From the cell containing the given text, extract its center point as [X, Y] coordinate. 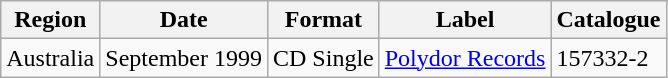
Date [184, 20]
Australia [50, 58]
Catalogue [608, 20]
Polydor Records [465, 58]
September 1999 [184, 58]
CD Single [323, 58]
Region [50, 20]
157332-2 [608, 58]
Format [323, 20]
Label [465, 20]
